Determine the [x, y] coordinate at the center of the cell enclosing the given text.  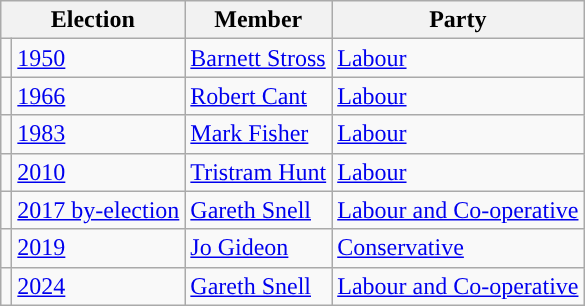
Election [93, 20]
Conservative [458, 248]
2010 [98, 172]
Robert Cant [258, 96]
2017 by-election [98, 210]
1983 [98, 134]
1950 [98, 58]
2024 [98, 286]
Member [258, 20]
Party [458, 20]
2019 [98, 248]
Mark Fisher [258, 134]
1966 [98, 96]
Barnett Stross [258, 58]
Tristram Hunt [258, 172]
Jo Gideon [258, 248]
